Extract the (X, Y) coordinate from the center of the cell holding the provided text.  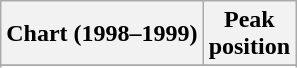
Peakposition (249, 34)
Chart (1998–1999) (102, 34)
